Locate the cell with the specified text and output its (X, Y) center coordinate. 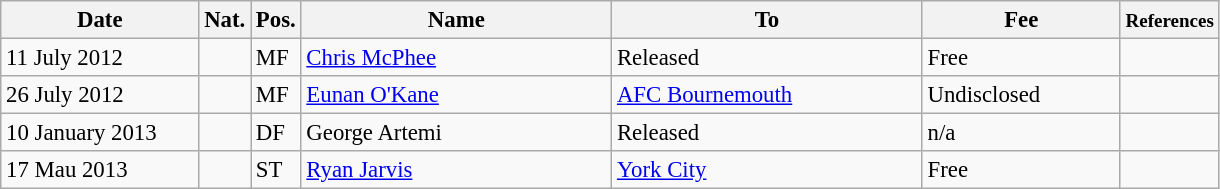
Date (100, 20)
Eunan O'Kane (456, 95)
Ryan Jarvis (456, 170)
Undisclosed (1021, 95)
Fee (1021, 20)
References (1170, 20)
11 July 2012 (100, 58)
DF (276, 133)
ST (276, 170)
To (768, 20)
AFC Bournemouth (768, 95)
Name (456, 20)
26 July 2012 (100, 95)
Chris McPhee (456, 58)
10 January 2013 (100, 133)
Nat. (225, 20)
n/a (1021, 133)
Pos. (276, 20)
George Artemi (456, 133)
York City (768, 170)
17 Mau 2013 (100, 170)
